Extract the (X, Y) coordinate from the center of the cell holding the provided text.  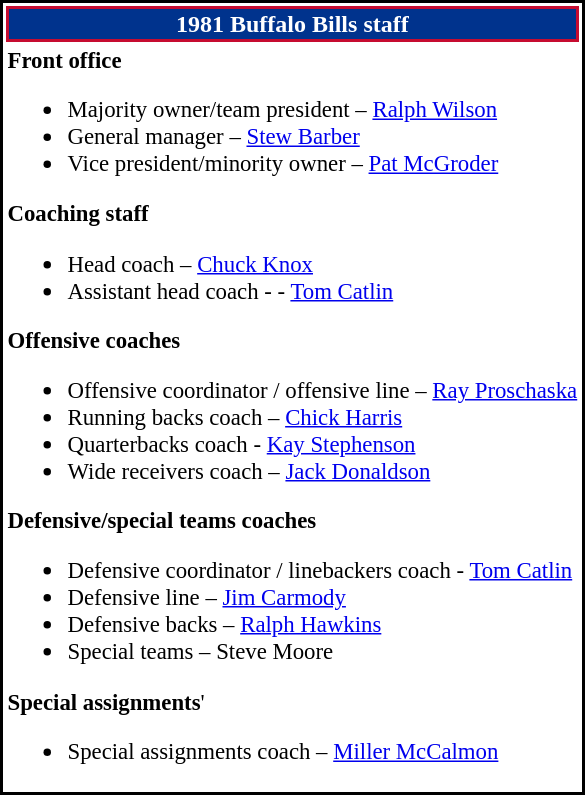
1981 Buffalo Bills staff (292, 24)
